Identify which cell holds the provided text, then report its (x, y) central coordinate. 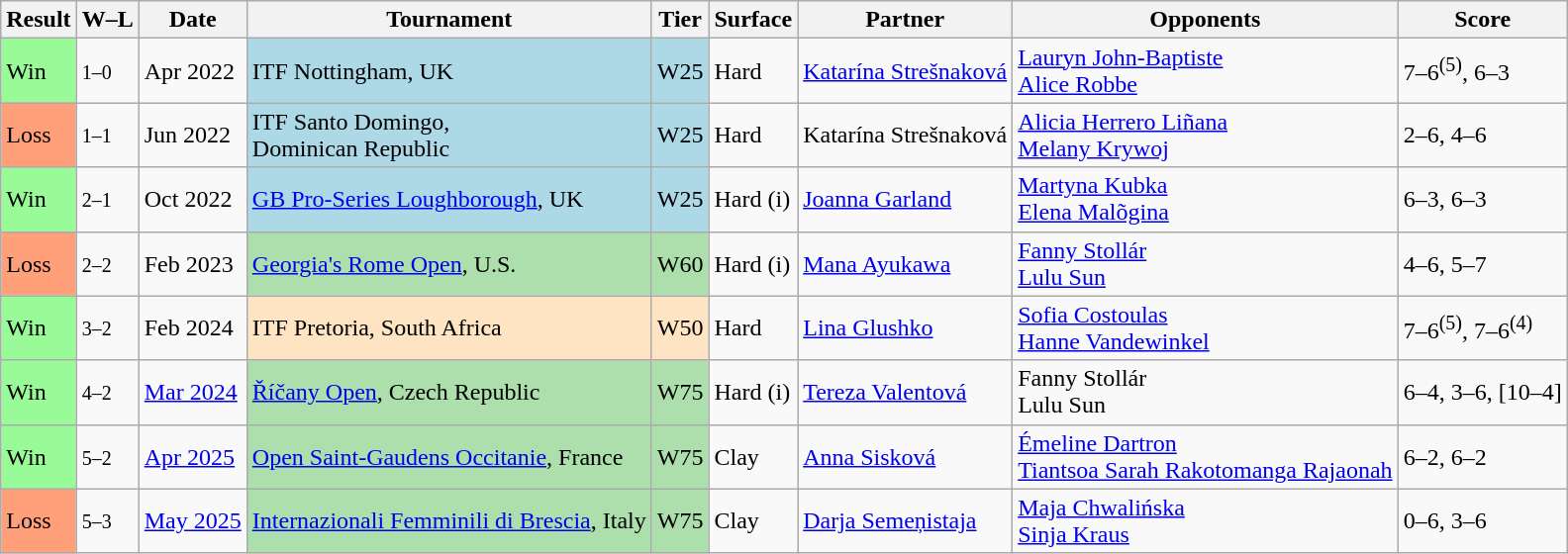
3–2 (107, 328)
6–3, 6–3 (1483, 200)
Result (39, 20)
Mar 2024 (192, 392)
W60 (680, 263)
Anna Sisková (905, 457)
6–4, 3–6, [10–4] (1483, 392)
May 2025 (192, 520)
4–6, 5–7 (1483, 263)
Martyna Kubka Elena Malõgina (1206, 200)
Feb 2024 (192, 328)
Feb 2023 (192, 263)
ITF Santo Domingo, Dominican Republic (449, 135)
Date (192, 20)
2–2 (107, 263)
W–L (107, 20)
Georgia's Rome Open, U.S. (449, 263)
Tournament (449, 20)
0–6, 3–6 (1483, 520)
Oct 2022 (192, 200)
Tier (680, 20)
GB Pro-Series Loughborough, UK (449, 200)
7–6(5), 6–3 (1483, 71)
Opponents (1206, 20)
Lauryn John-Baptiste Alice Robbe (1206, 71)
Darja Semeņistaja (905, 520)
Partner (905, 20)
W50 (680, 328)
2–6, 4–6 (1483, 135)
Říčany Open, Czech Republic (449, 392)
Apr 2022 (192, 71)
Open Saint-Gaudens Occitanie, France (449, 457)
2–1 (107, 200)
Émeline Dartron Tiantsoa Sarah Rakotomanga Rajaonah (1206, 457)
Tereza Valentová (905, 392)
Joanna Garland (905, 200)
5–3 (107, 520)
Lina Glushko (905, 328)
ITF Pretoria, South Africa (449, 328)
7–6(5), 7–6(4) (1483, 328)
1–1 (107, 135)
Mana Ayukawa (905, 263)
Maja Chwalińska Sinja Kraus (1206, 520)
Jun 2022 (192, 135)
6–2, 6–2 (1483, 457)
Apr 2025 (192, 457)
Sofia Costoulas Hanne Vandewinkel (1206, 328)
Surface (753, 20)
Alicia Herrero Liñana Melany Krywoj (1206, 135)
1–0 (107, 71)
5–2 (107, 457)
4–2 (107, 392)
Internazionali Femminili di Brescia, Italy (449, 520)
ITF Nottingham, UK (449, 71)
Score (1483, 20)
